Output the [x, y] coordinate of the center of the cell containing the given text.  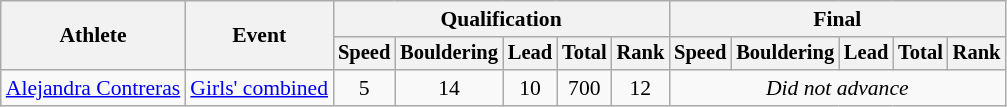
Qualification [501, 19]
Athlete [94, 36]
Did not advance [837, 88]
Final [837, 19]
Girls' combined [259, 88]
14 [449, 88]
700 [584, 88]
Event [259, 36]
10 [530, 88]
12 [641, 88]
Alejandra Contreras [94, 88]
5 [364, 88]
